Pinpoint the cell where the given text exists, returning its (x, y) midpoint coordinate. 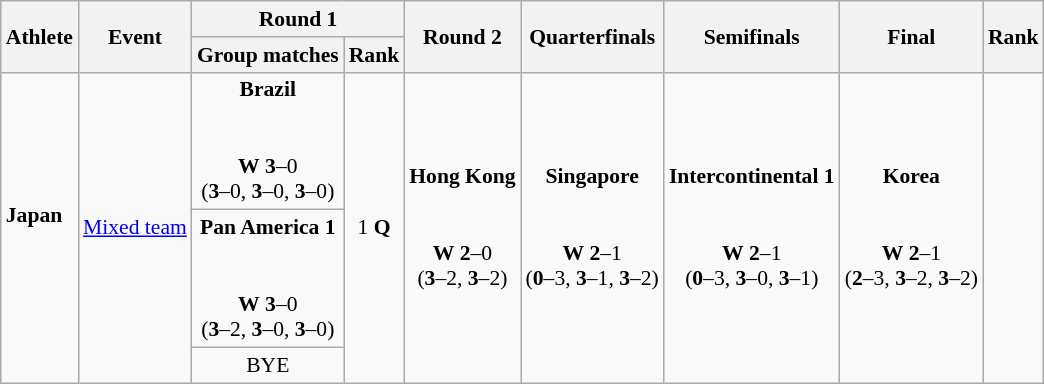
Japan (40, 228)
Semifinals (752, 36)
Final (912, 36)
Round 2 (462, 36)
Group matches (268, 55)
Intercontinental 1 W 2–1 (0–3, 3–0, 3–1) (752, 228)
Event (135, 36)
1 Q (374, 228)
Round 1 (298, 19)
Singapore W 2–1 (0–3, 3–1, 3–2) (592, 228)
Mixed team (135, 228)
Athlete (40, 36)
BYE (268, 366)
Hong Kong W 2–0 (3–2, 3–2) (462, 228)
Quarterfinals (592, 36)
Korea W 2–1 (2–3, 3–2, 3–2) (912, 228)
Brazil W 3–0 (3–0, 3–0, 3–0) (268, 141)
Pan America 1 W 3–0 (3–2, 3–0, 3–0) (268, 279)
